Identify which cell holds the provided text, then report its (X, Y) central coordinate. 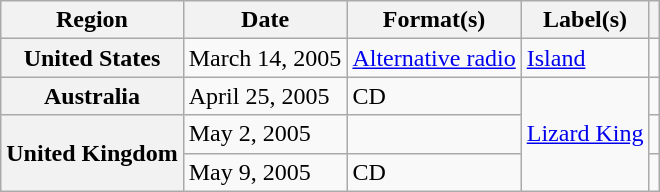
Island (585, 58)
March 14, 2005 (265, 58)
May 2, 2005 (265, 134)
Format(s) (434, 20)
Label(s) (585, 20)
United Kingdom (92, 153)
Date (265, 20)
United States (92, 58)
Australia (92, 96)
Alternative radio (434, 58)
Region (92, 20)
May 9, 2005 (265, 172)
April 25, 2005 (265, 96)
Lizard King (585, 134)
